Identify which cell holds the provided text, then report its [X, Y] central coordinate. 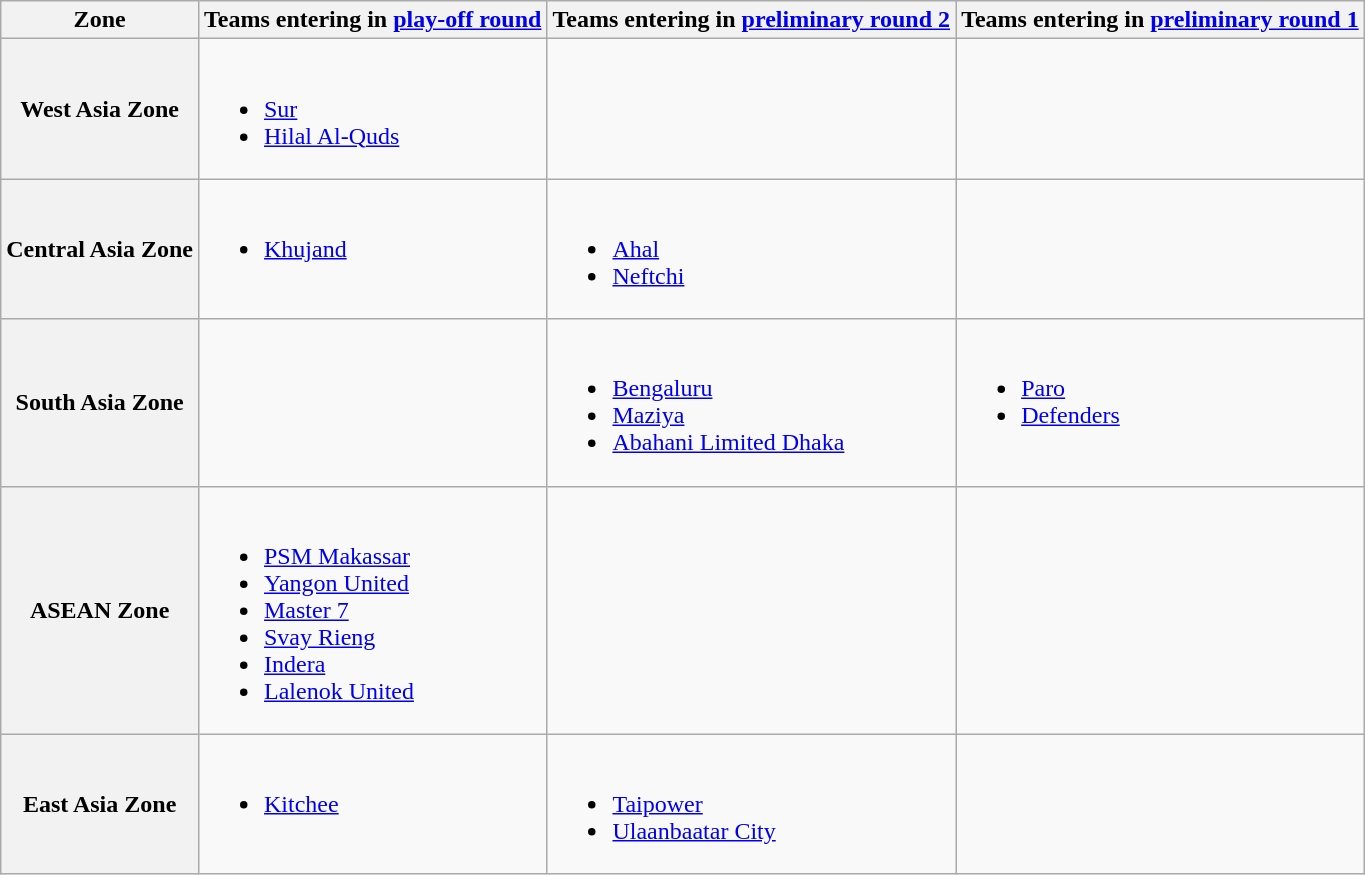
Kitchee [372, 804]
Teams entering in preliminary round 2 [752, 20]
West Asia Zone [100, 109]
Paro Defenders [1160, 402]
Zone [100, 20]
East Asia Zone [100, 804]
PSM Makassar Yangon United Master 7 Svay Rieng Indera Lalenok United [372, 610]
Sur Hilal Al-Quds [372, 109]
Teams entering in preliminary round 1 [1160, 20]
Teams entering in play-off round [372, 20]
Ahal Neftchi [752, 249]
ASEAN Zone [100, 610]
South Asia Zone [100, 402]
Taipower Ulaanbaatar City [752, 804]
Khujand [372, 249]
Central Asia Zone [100, 249]
Bengaluru Maziya Abahani Limited Dhaka [752, 402]
